Return the [X, Y] coordinate for the center point of the cell that contains the specified text.  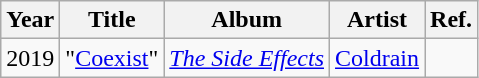
Year [30, 20]
Coldrain [378, 58]
"Coexist" [112, 58]
Title [112, 20]
The Side Effects [247, 58]
2019 [30, 58]
Ref. [452, 20]
Artist [378, 20]
Album [247, 20]
